For the text-containing cell, return its midpoint in (X, Y) coordinate format. 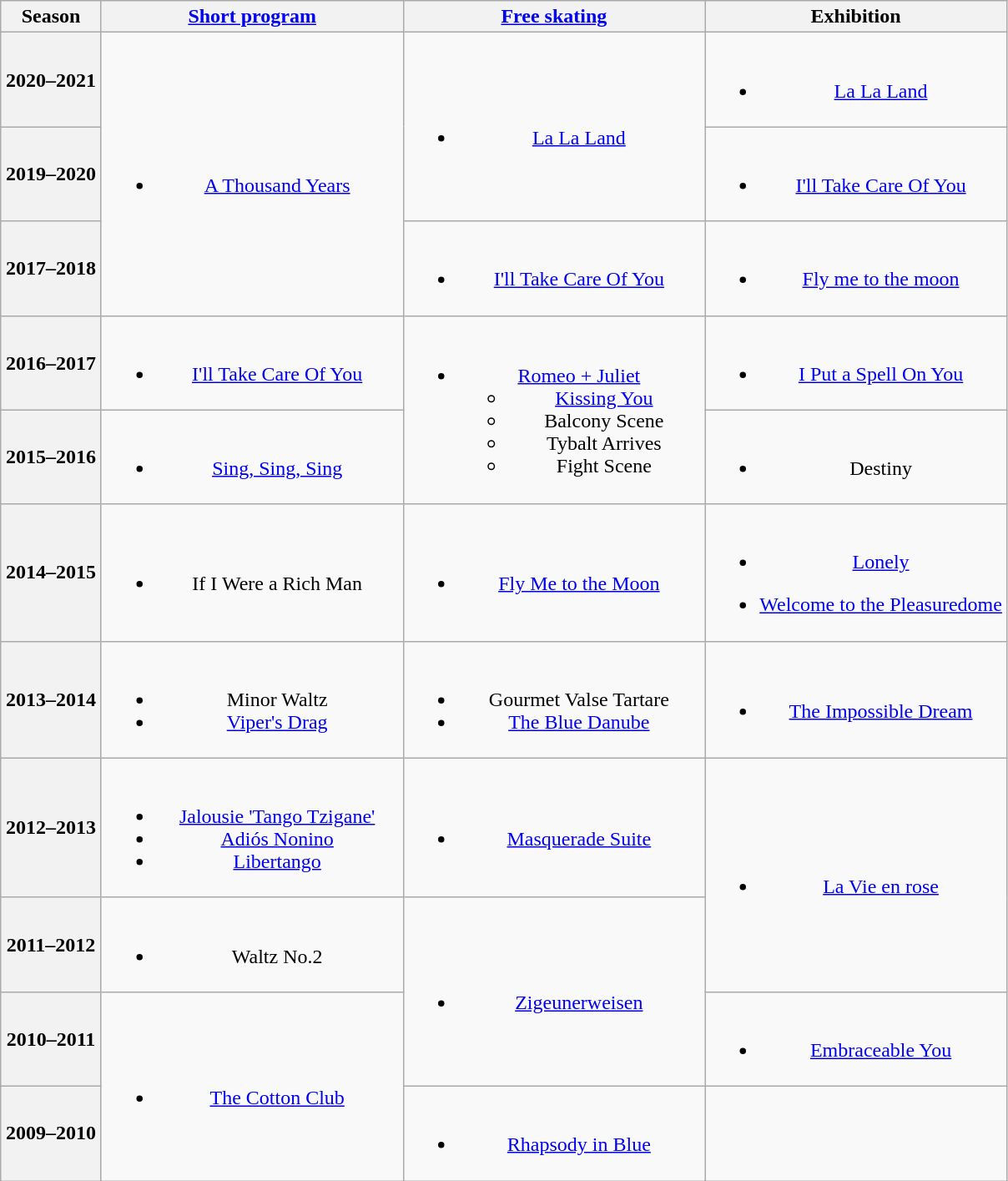
Season (52, 17)
Masquerade Suite (554, 828)
2011–2012 (52, 945)
La Vie en rose (856, 875)
Minor Waltz Viper's Drag (252, 699)
2017–2018 (52, 269)
2013–2014 (52, 699)
Fly Me to the Moon (554, 573)
2010–2011 (52, 1038)
Fly me to the moon (856, 269)
Waltz No.2 (252, 945)
Jalousie 'Tango Tzigane' Adiós Nonino Libertango (252, 828)
The Impossible Dream (856, 699)
Rhapsody in Blue (554, 1133)
Embraceable You (856, 1038)
2020–2021 (52, 80)
The Cotton Club (252, 1086)
Exhibition (856, 17)
Lonely Welcome to the Pleasuredome (856, 573)
A Thousand Years (252, 174)
Destiny (856, 457)
Zigeunerweisen (554, 992)
Gourmet Valse Tartare The Blue Danube (554, 699)
Free skating (554, 17)
Short program (252, 17)
2016–2017 (52, 362)
2019–2020 (52, 174)
2012–2013 (52, 828)
2015–2016 (52, 457)
I Put a Spell On You (856, 362)
If I Were a Rich Man (252, 573)
Sing, Sing, Sing (252, 457)
Romeo + Juliet Kissing You Balcony SceneTybalt ArrivesFight Scene (554, 410)
2014–2015 (52, 573)
2009–2010 (52, 1133)
